Capture the cell that displays the provided text and extract its (x, y) central coordinate. 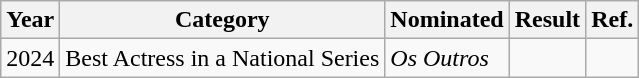
Os Outros (447, 58)
Year (30, 20)
Ref. (612, 20)
2024 (30, 58)
Best Actress in a National Series (222, 58)
Category (222, 20)
Nominated (447, 20)
Result (547, 20)
